Detect which cell encompasses the target text, then output its (X, Y) center coordinate. 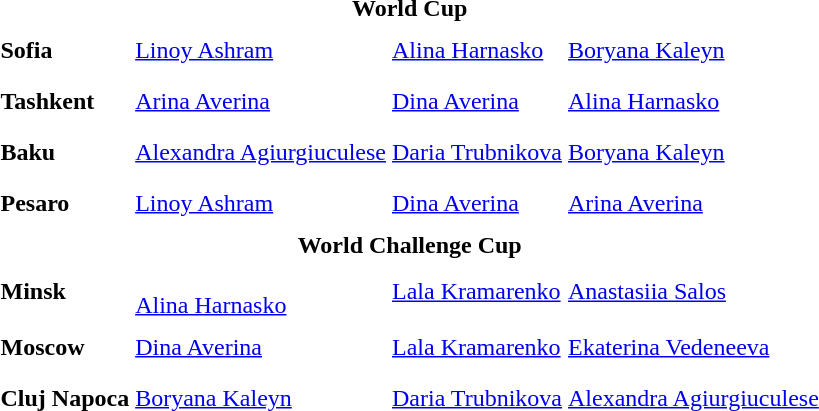
Arina Averina (261, 101)
Alexandra Agiurgiuculese (261, 152)
Daria Trubnikova (476, 152)
